Detect which cell encompasses the target text, then output its (x, y) center coordinate. 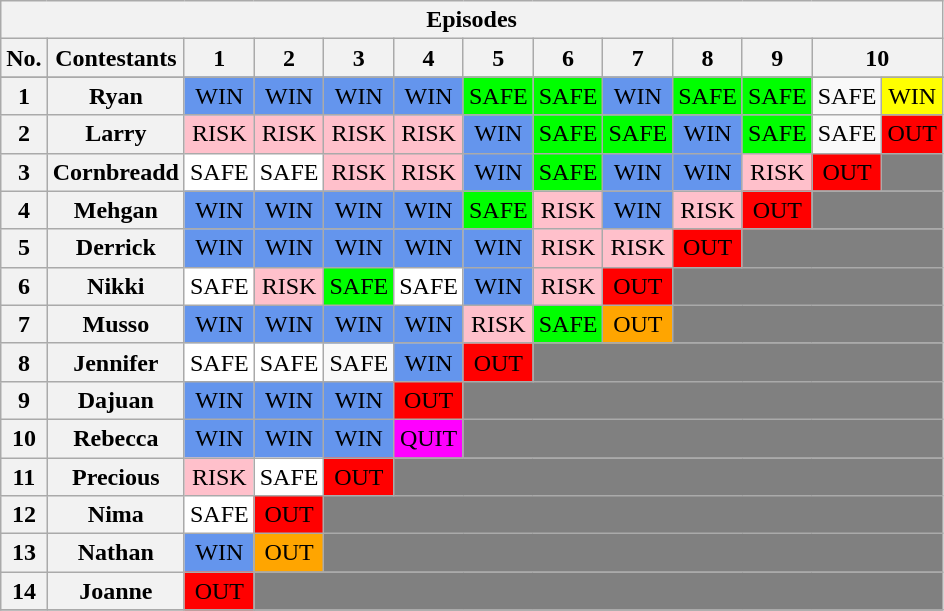
Jennifer (116, 362)
Ryan (116, 96)
Musso (116, 324)
Episodes (472, 20)
Derrick (116, 248)
QUIT (429, 438)
12 (24, 515)
Nathan (116, 553)
11 (24, 477)
Dajuan (116, 400)
No. (24, 58)
Cornbreadd (116, 172)
Precious (116, 477)
13 (24, 553)
Mehgan (116, 210)
Nima (116, 515)
Joanne (116, 591)
Contestants (116, 58)
Nikki (116, 286)
Larry (116, 134)
14 (24, 591)
Rebecca (116, 438)
